Scan for the cell matching the given text and deliver its [X, Y] coordinate at center. 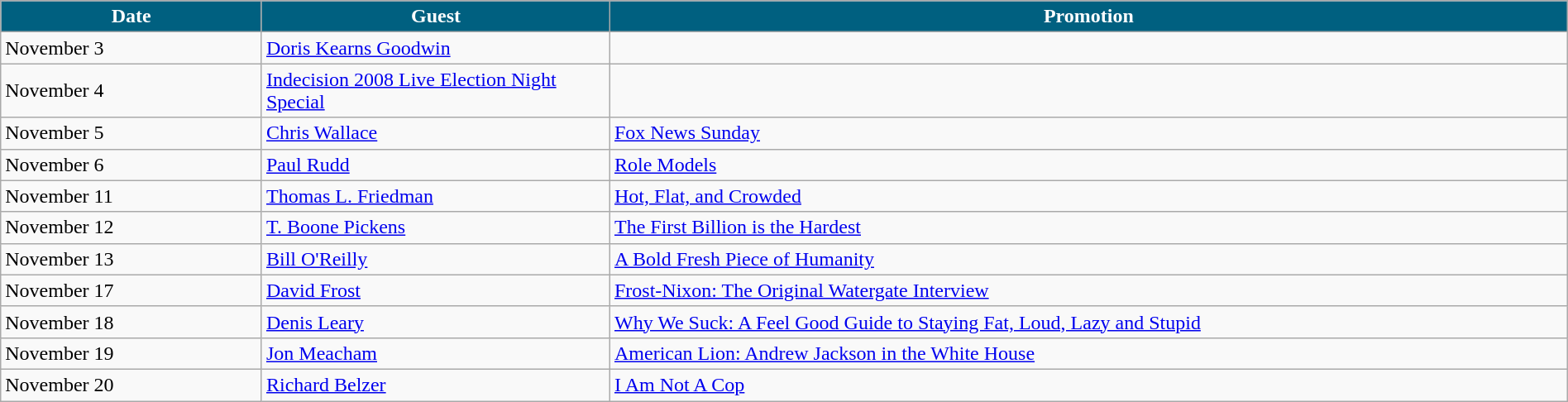
Chris Wallace [435, 133]
November 4 [131, 91]
November 11 [131, 196]
T. Boone Pickens [435, 227]
Paul Rudd [435, 165]
Date [131, 17]
Hot, Flat, and Crowded [1088, 196]
The First Billion is the Hardest [1088, 227]
Why We Suck: A Feel Good Guide to Staying Fat, Loud, Lazy and Stupid [1088, 322]
November 5 [131, 133]
Doris Kearns Goodwin [435, 48]
November 6 [131, 165]
Guest [435, 17]
Richard Belzer [435, 385]
Jon Meacham [435, 353]
Frost-Nixon: The Original Watergate Interview [1088, 290]
I Am Not A Cop [1088, 385]
Fox News Sunday [1088, 133]
November 13 [131, 259]
American Lion: Andrew Jackson in the White House [1088, 353]
November 17 [131, 290]
David Frost [435, 290]
Bill O'Reilly [435, 259]
Thomas L. Friedman [435, 196]
Promotion [1088, 17]
November 20 [131, 385]
Indecision 2008 Live Election Night Special [435, 91]
Denis Leary [435, 322]
Role Models [1088, 165]
November 18 [131, 322]
November 12 [131, 227]
A Bold Fresh Piece of Humanity [1088, 259]
November 19 [131, 353]
November 3 [131, 48]
